Provide the [x, y] coordinate of the cell's center where the given text is located.  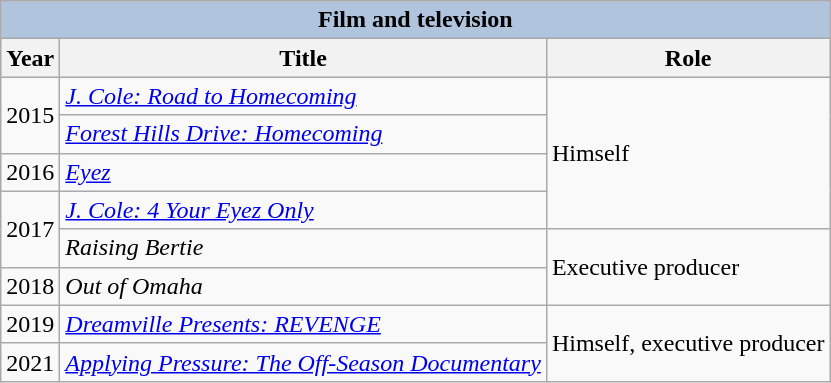
Dreamville Presents: REVENGE [304, 324]
Forest Hills Drive: Homecoming [304, 134]
Himself [688, 153]
Applying Pressure: The Off-Season Documentary [304, 362]
2019 [30, 324]
2021 [30, 362]
Out of Omaha [304, 286]
2018 [30, 286]
Himself, executive producer [688, 343]
2015 [30, 115]
Film and television [416, 20]
Executive producer [688, 267]
2016 [30, 172]
J. Cole: 4 Your Eyez Only [304, 210]
Title [304, 58]
Year [30, 58]
Role [688, 58]
Raising Bertie [304, 248]
Eyez [304, 172]
J. Cole: Road to Homecoming [304, 96]
2017 [30, 229]
